Find where the given text appears and provide that cell's center as (x, y) coordinate. 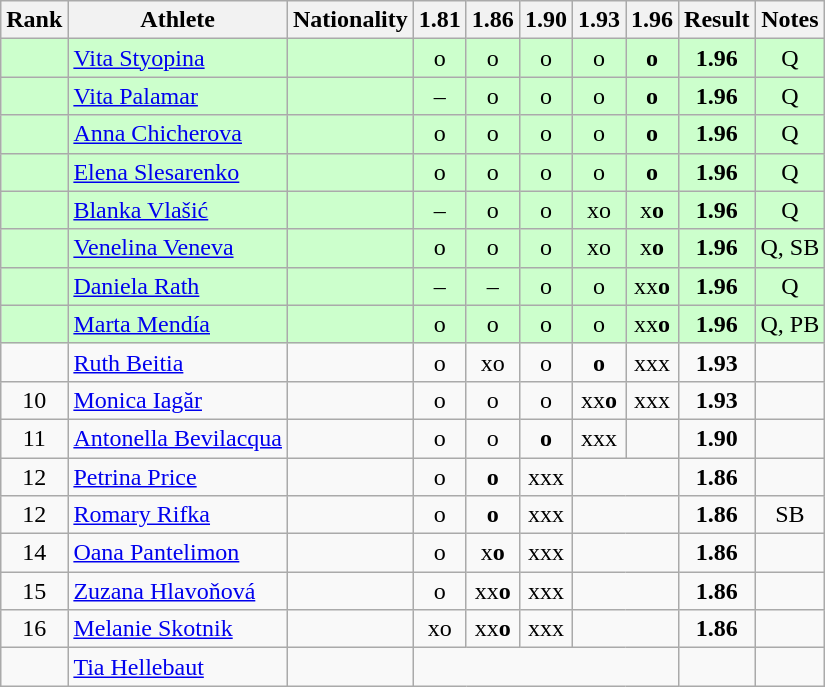
Antonella Bevilacqua (178, 438)
Ruth Beitia (178, 362)
Oana Pantelimon (178, 553)
Nationality (351, 20)
Elena Slesarenko (178, 172)
Vita Palamar (178, 96)
Anna Chicherova (178, 134)
1.81 (440, 20)
SB (790, 515)
Zuzana Hlavoňová (178, 591)
Q, SB (790, 248)
Venelina Veneva (178, 248)
Q, PB (790, 324)
Marta Mendía (178, 324)
Daniela Rath (178, 286)
Rank (34, 20)
Romary Rifka (178, 515)
Athlete (178, 20)
Result (717, 20)
Vita Styopina (178, 58)
Blanka Vlašić (178, 210)
Notes (790, 20)
10 (34, 400)
14 (34, 553)
Monica Iagăr (178, 400)
15 (34, 591)
Tia Hellebaut (178, 667)
16 (34, 629)
Melanie Skotnik (178, 629)
11 (34, 438)
Petrina Price (178, 477)
